Pinpoint the cell where the given text exists, returning its [X, Y] midpoint coordinate. 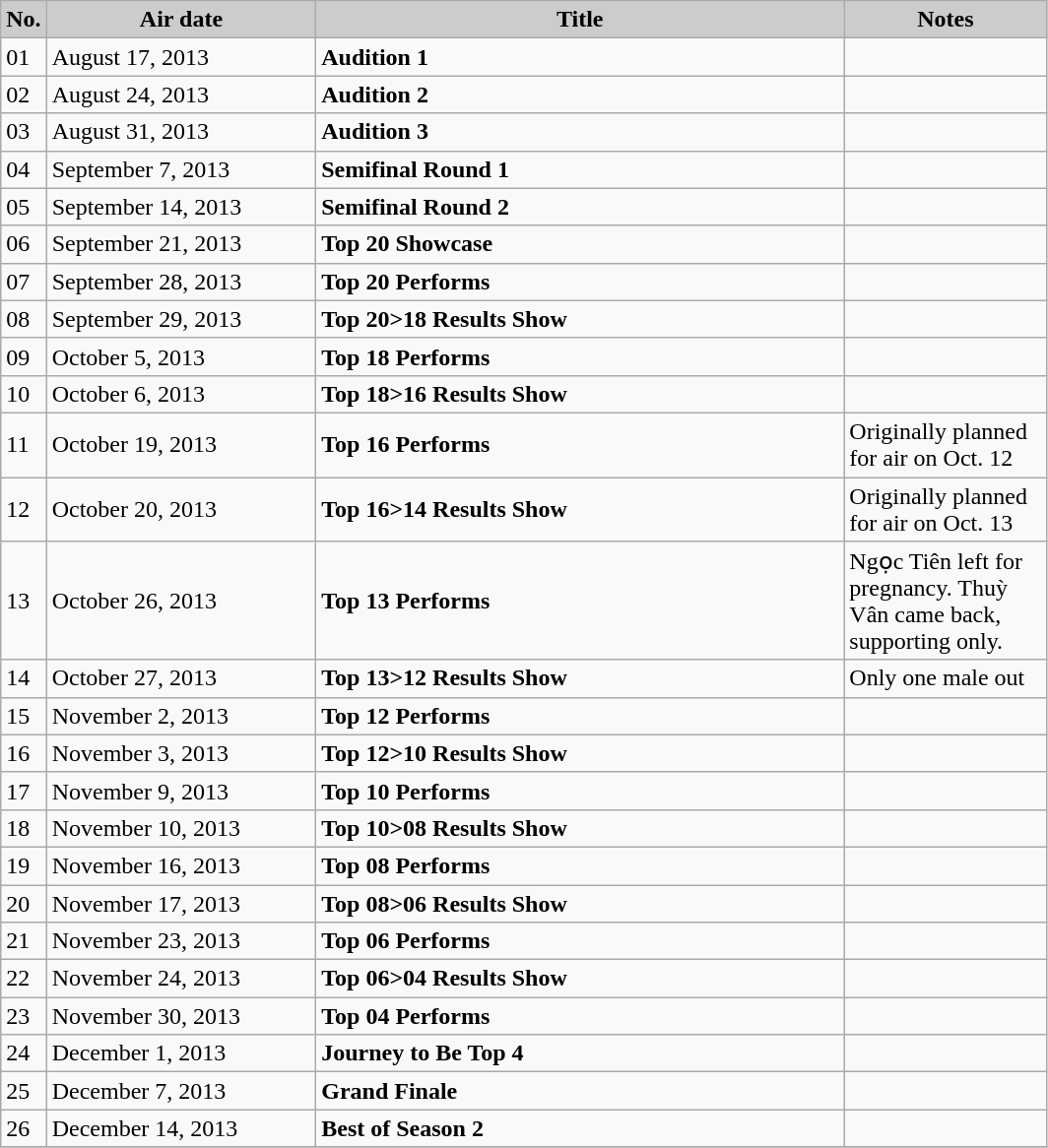
November 10, 2013 [181, 828]
October 20, 2013 [181, 508]
Top 12 Performs [580, 716]
Top 20 Showcase [580, 244]
25 [24, 1091]
05 [24, 207]
Top 08 Performs [580, 865]
Title [580, 20]
Top 10>08 Results Show [580, 828]
October 19, 2013 [181, 445]
November 17, 2013 [181, 903]
07 [24, 282]
October 27, 2013 [181, 678]
Only one male out [946, 678]
Top 12>10 Results Show [580, 753]
11 [24, 445]
September 7, 2013 [181, 169]
Top 13>12 Results Show [580, 678]
Top 04 Performs [580, 1016]
16 [24, 753]
November 2, 2013 [181, 716]
November 9, 2013 [181, 791]
October 5, 2013 [181, 356]
21 [24, 941]
10 [24, 394]
September 28, 2013 [181, 282]
December 1, 2013 [181, 1053]
August 17, 2013 [181, 57]
18 [24, 828]
Grand Finale [580, 1091]
02 [24, 95]
November 24, 2013 [181, 979]
November 23, 2013 [181, 941]
October 6, 2013 [181, 394]
November 3, 2013 [181, 753]
Top 08>06 Results Show [580, 903]
01 [24, 57]
Top 20>18 Results Show [580, 319]
Top 20 Performs [580, 282]
09 [24, 356]
Top 16>14 Results Show [580, 508]
Notes [946, 20]
22 [24, 979]
Top 13 Performs [580, 601]
20 [24, 903]
Top 18 Performs [580, 356]
September 29, 2013 [181, 319]
Audition 2 [580, 95]
13 [24, 601]
Air date [181, 20]
Journey to Be Top 4 [580, 1053]
September 21, 2013 [181, 244]
December 7, 2013 [181, 1091]
Top 06>04 Results Show [580, 979]
26 [24, 1128]
Top 10 Performs [580, 791]
Ngọc Tiên left for pregnancy. Thuỳ Vân came back, supporting only. [946, 601]
24 [24, 1053]
Semifinal Round 1 [580, 169]
04 [24, 169]
Audition 1 [580, 57]
August 31, 2013 [181, 132]
Best of Season 2 [580, 1128]
17 [24, 791]
November 16, 2013 [181, 865]
Top 16 Performs [580, 445]
23 [24, 1016]
Originally planned for air on Oct. 12 [946, 445]
Top 06 Performs [580, 941]
03 [24, 132]
November 30, 2013 [181, 1016]
12 [24, 508]
September 14, 2013 [181, 207]
Audition 3 [580, 132]
15 [24, 716]
December 14, 2013 [181, 1128]
October 26, 2013 [181, 601]
Originally planned for air on Oct. 13 [946, 508]
No. [24, 20]
August 24, 2013 [181, 95]
14 [24, 678]
06 [24, 244]
19 [24, 865]
08 [24, 319]
Top 18>16 Results Show [580, 394]
Semifinal Round 2 [580, 207]
